Locate the cell with the specified text and output its (X, Y) center coordinate. 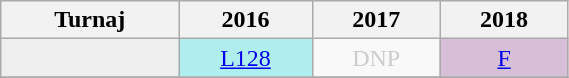
2018 (504, 20)
F (504, 58)
DNP (376, 58)
2016 (246, 20)
Turnaj (90, 20)
L128 (246, 58)
2017 (376, 20)
